From the cell containing the given text, extract its center point as (X, Y) coordinate. 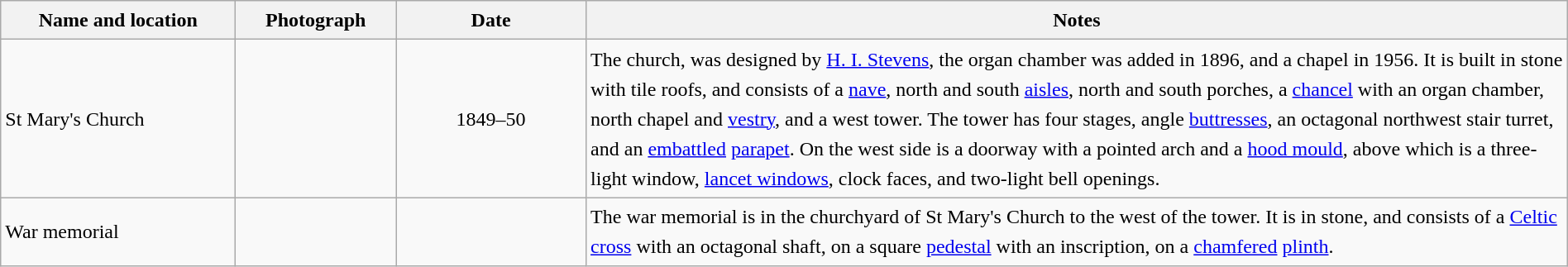
Date (491, 20)
War memorial (118, 231)
Notes (1077, 20)
Name and location (118, 20)
1849–50 (491, 119)
St Mary's Church (118, 119)
Photograph (316, 20)
